Detect which cell encompasses the target text, then output its (x, y) center coordinate. 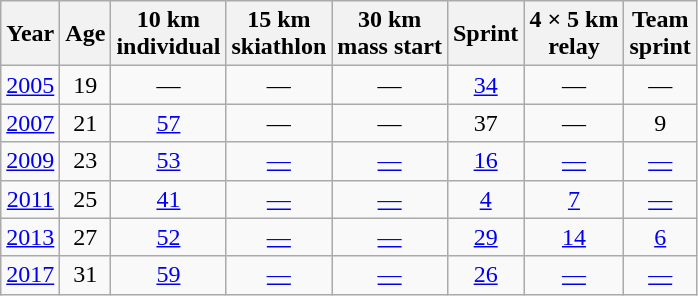
Sprint (485, 34)
16 (485, 161)
6 (660, 237)
21 (86, 123)
2017 (30, 275)
14 (574, 237)
26 (485, 275)
29 (485, 237)
4 (485, 199)
25 (86, 199)
9 (660, 123)
27 (86, 237)
10 kmindividual (168, 34)
15 kmskiathlon (279, 34)
2007 (30, 123)
2011 (30, 199)
2009 (30, 161)
37 (485, 123)
52 (168, 237)
31 (86, 275)
41 (168, 199)
23 (86, 161)
59 (168, 275)
57 (168, 123)
Teamsprint (660, 34)
Age (86, 34)
Year (30, 34)
7 (574, 199)
19 (86, 85)
53 (168, 161)
2013 (30, 237)
2005 (30, 85)
4 × 5 kmrelay (574, 34)
30 kmmass start (390, 34)
34 (485, 85)
